Pinpoint the cell where the given text exists, returning its [X, Y] midpoint coordinate. 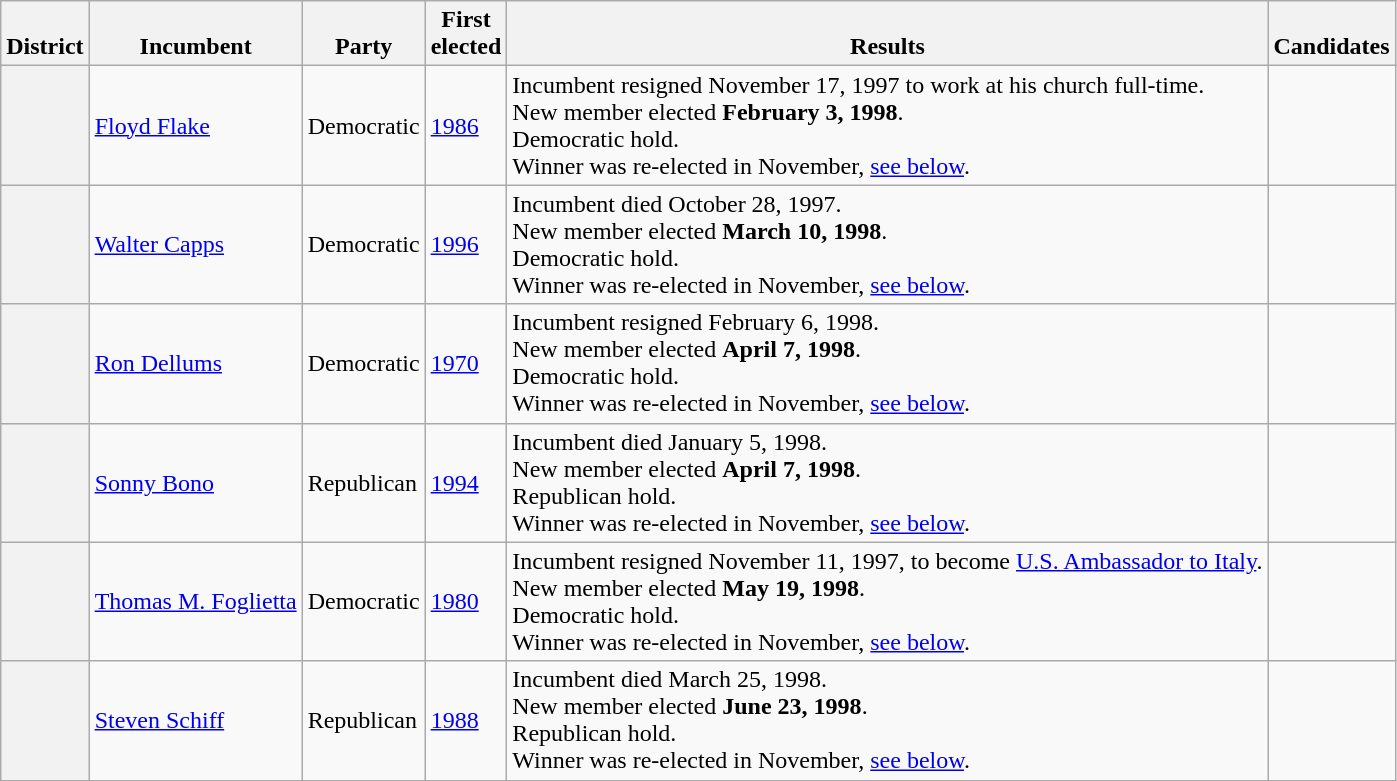
Firstelected [466, 34]
1970 [466, 364]
1996 [466, 244]
1988 [466, 720]
Floyd Flake [196, 126]
Steven Schiff [196, 720]
Party [364, 34]
1980 [466, 602]
Thomas M. Foglietta [196, 602]
1994 [466, 482]
Ron Dellums [196, 364]
Incumbent [196, 34]
Results [888, 34]
Incumbent resigned February 6, 1998.New member elected April 7, 1998.Democratic hold.Winner was re-elected in November, see below. [888, 364]
Sonny Bono [196, 482]
Incumbent died March 25, 1998.New member elected June 23, 1998.Republican hold.Winner was re-elected in November, see below. [888, 720]
Incumbent died January 5, 1998.New member elected April 7, 1998.Republican hold.Winner was re-elected in November, see below. [888, 482]
Walter Capps [196, 244]
Candidates [1332, 34]
District [45, 34]
1986 [466, 126]
Incumbent died October 28, 1997.New member elected March 10, 1998.Democratic hold.Winner was re-elected in November, see below. [888, 244]
